Identify which cell holds the provided text, then report its (X, Y) central coordinate. 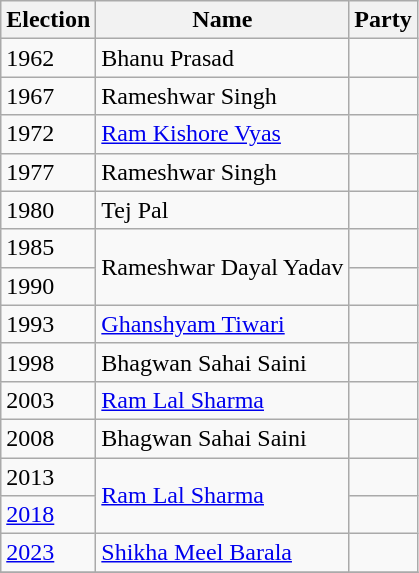
Rameshwar Dayal Yadav (222, 267)
1993 (48, 324)
Party (383, 20)
1980 (48, 210)
Bhanu Prasad (222, 58)
1962 (48, 58)
1972 (48, 134)
2008 (48, 438)
Election (48, 20)
1977 (48, 172)
2013 (48, 477)
1990 (48, 286)
2018 (48, 515)
Tej Pal (222, 210)
1985 (48, 248)
2003 (48, 400)
Shikha Meel Barala (222, 553)
Ram Kishore Vyas (222, 134)
1967 (48, 96)
Ghanshyam Tiwari (222, 324)
2023 (48, 553)
Name (222, 20)
1998 (48, 362)
